Find where the given text appears and provide that cell's center as (X, Y) coordinate. 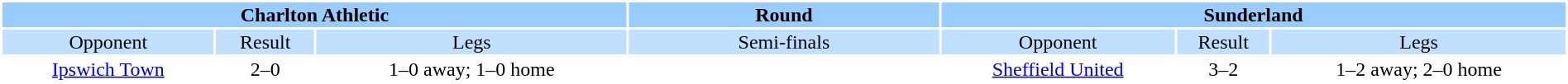
Ipswich Town (108, 69)
Round (784, 15)
Sheffield United (1058, 69)
Sunderland (1254, 15)
Charlton Athletic (314, 15)
Semi-finals (784, 42)
3–2 (1223, 69)
1–2 away; 2–0 home (1419, 69)
1–0 away; 1–0 home (471, 69)
2–0 (265, 69)
